Locate the cell with the specified text and output its [X, Y] center coordinate. 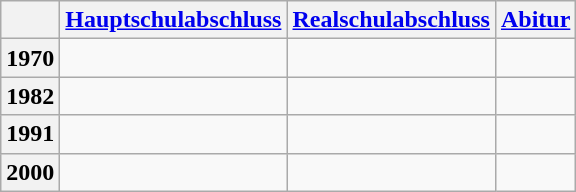
2000 [30, 172]
1982 [30, 96]
1991 [30, 134]
Realschulabschluss [391, 20]
Abitur [535, 20]
Hauptschulabschluss [174, 20]
1970 [30, 58]
